Provide the (X, Y) coordinate of the cell's center where the given text is located.  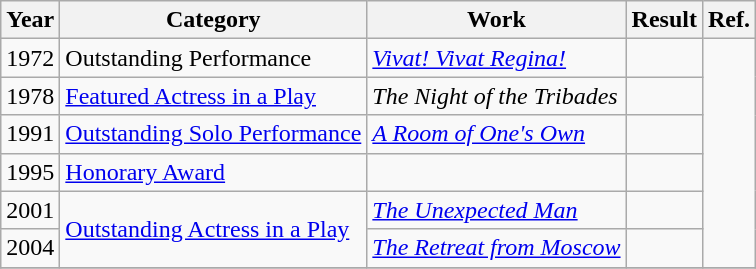
Vivat! Vivat Regina! (496, 58)
1978 (30, 96)
The Night of the Tribades (496, 96)
Category (214, 20)
1972 (30, 58)
1991 (30, 134)
The Retreat from Moscow (496, 248)
A Room of One's Own (496, 134)
Work (496, 20)
Outstanding Performance (214, 58)
1995 (30, 172)
Featured Actress in a Play (214, 96)
Ref. (728, 20)
2001 (30, 210)
Outstanding Actress in a Play (214, 229)
Year (30, 20)
Honorary Award (214, 172)
The Unexpected Man (496, 210)
Result (664, 20)
2004 (30, 248)
Outstanding Solo Performance (214, 134)
